Identify which cell holds the provided text, then report its [X, Y] central coordinate. 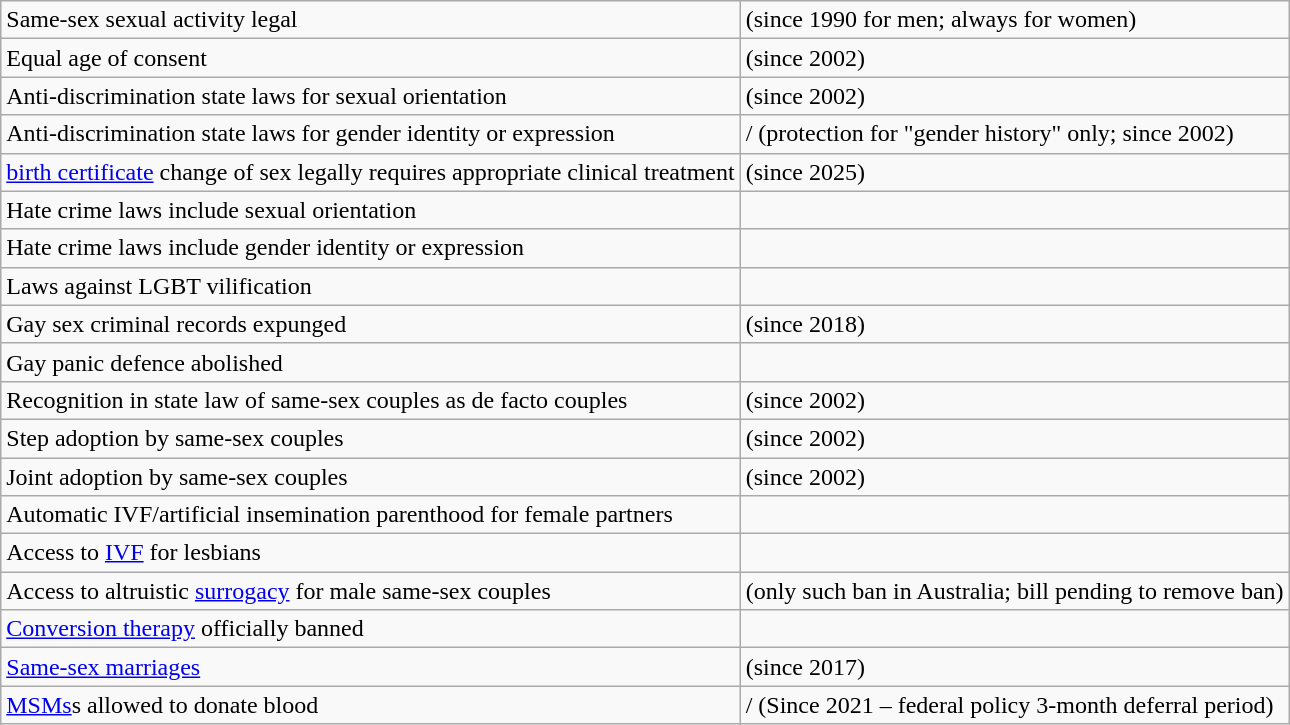
Anti-discrimination state laws for sexual orientation [370, 96]
Access to IVF for lesbians [370, 553]
/ (Since 2021 – federal policy 3-month deferral period) [1014, 705]
Step adoption by same-sex couples [370, 438]
Same-sex sexual activity legal [370, 20]
(since 2018) [1014, 324]
(since 2025) [1014, 172]
birth certificate change of sex legally requires appropriate clinical treatment [370, 172]
Access to altruistic surrogacy for male same-sex couples [370, 591]
(only such ban in Australia; bill pending to remove ban) [1014, 591]
(since 1990 for men; always for women) [1014, 20]
Equal age of consent [370, 58]
/ (protection for "gender history" only; since 2002) [1014, 134]
Hate crime laws include gender identity or expression [370, 248]
Joint adoption by same-sex couples [370, 477]
(since 2017) [1014, 667]
Gay panic defence abolished [370, 362]
Conversion therapy officially banned [370, 629]
Same-sex marriages [370, 667]
MSMss allowed to donate blood [370, 705]
Hate crime laws include sexual orientation [370, 210]
Automatic IVF/artificial insemination parenthood for female partners [370, 515]
Recognition in state law of same-sex couples as de facto couples [370, 400]
Gay sex criminal records expunged [370, 324]
Anti-discrimination state laws for gender identity or expression [370, 134]
Laws against LGBT vilification [370, 286]
